From the cell containing the given text, extract its center point as (X, Y) coordinate. 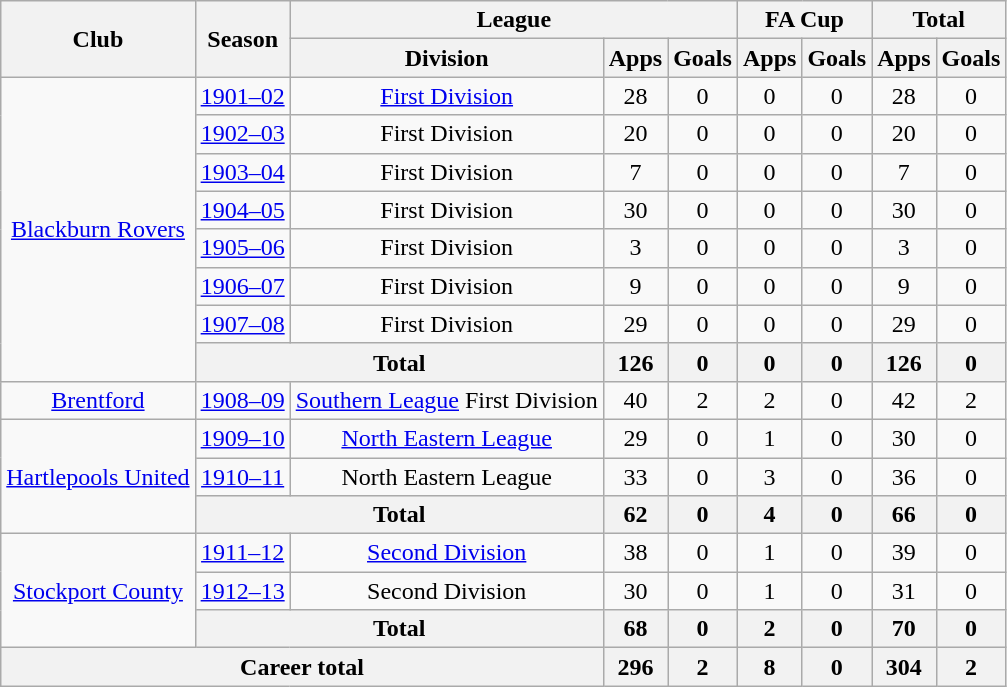
1904–05 (242, 210)
1912–13 (242, 591)
Brentford (98, 400)
League (514, 20)
1906–07 (242, 286)
Blackburn Rovers (98, 229)
70 (904, 629)
Career total (302, 667)
Stockport County (98, 591)
1902–03 (242, 134)
FA Cup (804, 20)
1903–04 (242, 172)
1911–12 (242, 553)
4 (769, 515)
Hartlepools United (98, 476)
296 (635, 667)
304 (904, 667)
1907–08 (242, 324)
42 (904, 400)
Season (242, 39)
1909–10 (242, 438)
40 (635, 400)
31 (904, 591)
66 (904, 515)
Southern League First Division (446, 400)
36 (904, 477)
Division (446, 58)
1908–09 (242, 400)
1910–11 (242, 477)
Club (98, 39)
1905–06 (242, 248)
38 (635, 553)
68 (635, 629)
39 (904, 553)
8 (769, 667)
1901–02 (242, 96)
62 (635, 515)
33 (635, 477)
